Pinpoint the cell where the given text exists, returning its (X, Y) midpoint coordinate. 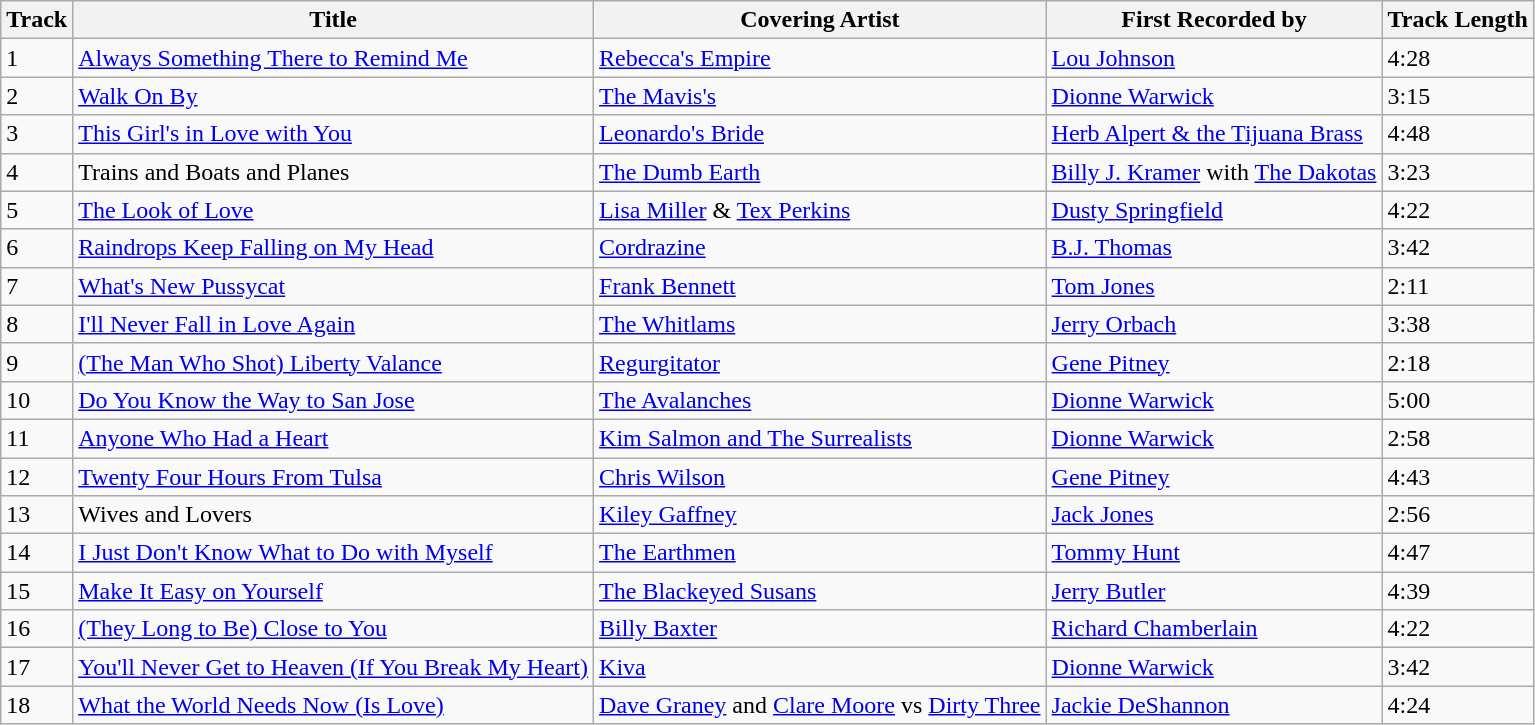
Kiley Gaffney (820, 515)
9 (37, 362)
15 (37, 591)
The Avalanches (820, 400)
3:38 (1458, 324)
11 (37, 438)
2:11 (1458, 286)
The Whitlams (820, 324)
What's New Pussycat (334, 286)
Billy Baxter (820, 629)
Walk On By (334, 96)
Jack Jones (1214, 515)
Dusty Springfield (1214, 210)
7 (37, 286)
Anyone Who Had a Heart (334, 438)
12 (37, 477)
4:28 (1458, 58)
2:56 (1458, 515)
Always Something There to Remind Me (334, 58)
Rebecca's Empire (820, 58)
16 (37, 629)
I Just Don't Know What to Do with Myself (334, 553)
Jerry Orbach (1214, 324)
(They Long to Be) Close to You (334, 629)
4:43 (1458, 477)
I'll Never Fall in Love Again (334, 324)
Leonardo's Bride (820, 134)
The Dumb Earth (820, 172)
Tom Jones (1214, 286)
The Blackeyed Susans (820, 591)
Track Length (1458, 20)
1 (37, 58)
Lisa Miller & Tex Perkins (820, 210)
Lou Johnson (1214, 58)
3:15 (1458, 96)
2 (37, 96)
Twenty Four Hours From Tulsa (334, 477)
Track (37, 20)
Raindrops Keep Falling on My Head (334, 248)
Do You Know the Way to San Jose (334, 400)
3 (37, 134)
4:39 (1458, 591)
Kim Salmon and The Surrealists (820, 438)
The Mavis's (820, 96)
6 (37, 248)
14 (37, 553)
First Recorded by (1214, 20)
Frank Bennett (820, 286)
Herb Alpert & the Tijuana Brass (1214, 134)
2:58 (1458, 438)
Jackie DeShannon (1214, 705)
Covering Artist (820, 20)
18 (37, 705)
Billy J. Kramer with The Dakotas (1214, 172)
Wives and Lovers (334, 515)
What the World Needs Now (Is Love) (334, 705)
13 (37, 515)
Cordrazine (820, 248)
B.J. Thomas (1214, 248)
4 (37, 172)
4:47 (1458, 553)
4:48 (1458, 134)
Jerry Butler (1214, 591)
3:23 (1458, 172)
Trains and Boats and Planes (334, 172)
The Look of Love (334, 210)
Chris Wilson (820, 477)
17 (37, 667)
8 (37, 324)
You'll Never Get to Heaven (If You Break My Heart) (334, 667)
Title (334, 20)
2:18 (1458, 362)
The Earthmen (820, 553)
4:24 (1458, 705)
10 (37, 400)
Regurgitator (820, 362)
5 (37, 210)
Richard Chamberlain (1214, 629)
(The Man Who Shot) Liberty Valance (334, 362)
This Girl's in Love with You (334, 134)
Tommy Hunt (1214, 553)
Make It Easy on Yourself (334, 591)
Kiva (820, 667)
5:00 (1458, 400)
Dave Graney and Clare Moore vs Dirty Three (820, 705)
